Scan for the cell matching the given text and deliver its (x, y) coordinate at center. 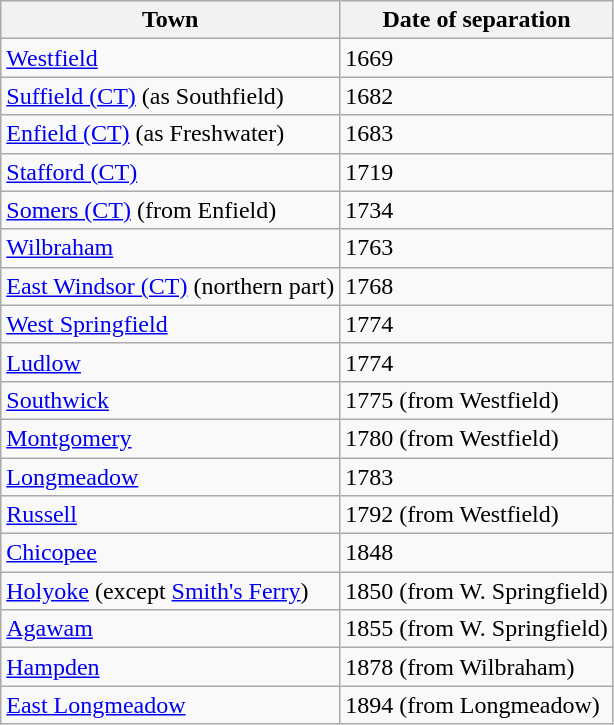
Hampden (170, 667)
East Longmeadow (170, 705)
Date of separation (477, 20)
Westfield (170, 58)
1775 (from Westfield) (477, 400)
1878 (from Wilbraham) (477, 667)
Enfield (CT) (as Freshwater) (170, 134)
1855 (from W. Springfield) (477, 629)
Southwick (170, 400)
1719 (477, 172)
1683 (477, 134)
Town (170, 20)
East Windsor (CT) (northern part) (170, 286)
1669 (477, 58)
1682 (477, 96)
1850 (from W. Springfield) (477, 591)
1734 (477, 210)
1783 (477, 477)
1894 (from Longmeadow) (477, 705)
Longmeadow (170, 477)
1792 (from Westfield) (477, 515)
Ludlow (170, 362)
Chicopee (170, 553)
1780 (from Westfield) (477, 438)
1768 (477, 286)
1848 (477, 553)
Agawam (170, 629)
1763 (477, 248)
Stafford (CT) (170, 172)
West Springfield (170, 324)
Holyoke (except Smith's Ferry) (170, 591)
Somers (CT) (from Enfield) (170, 210)
Wilbraham (170, 248)
Suffield (CT) (as Southfield) (170, 96)
Montgomery (170, 438)
Russell (170, 515)
